Search for the cell housing the specified text and yield its [x, y] center coordinate. 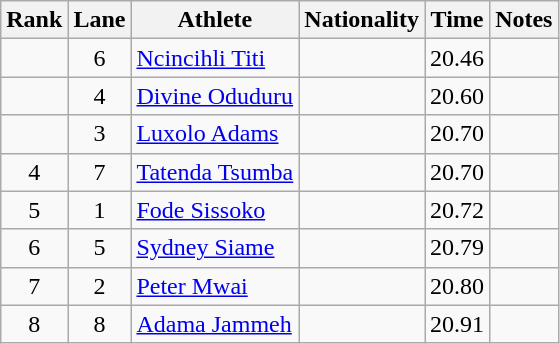
20.80 [458, 286]
Tatenda Tsumba [215, 172]
Notes [524, 20]
Nationality [362, 20]
Ncincihli Titi [215, 58]
20.46 [458, 58]
20.72 [458, 210]
2 [100, 286]
20.60 [458, 96]
Peter Mwai [215, 286]
Luxolo Adams [215, 134]
Fode Sissoko [215, 210]
Adama Jammeh [215, 324]
Sydney Siame [215, 248]
Time [458, 20]
Rank [34, 20]
20.79 [458, 248]
1 [100, 210]
Lane [100, 20]
3 [100, 134]
20.91 [458, 324]
Athlete [215, 20]
Divine Oduduru [215, 96]
